Capture the cell that displays the provided text and extract its (x, y) central coordinate. 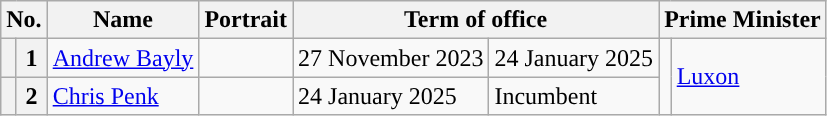
Chris Penk (123, 96)
1 (32, 58)
Incumbent (574, 96)
Andrew Bayly (123, 58)
2 (32, 96)
Luxon (748, 77)
Portrait (246, 20)
27 November 2023 (391, 58)
Prime Minister (743, 20)
Name (123, 20)
Term of office (476, 20)
No. (24, 20)
